Return [x, y] of the center of cell containing provided text 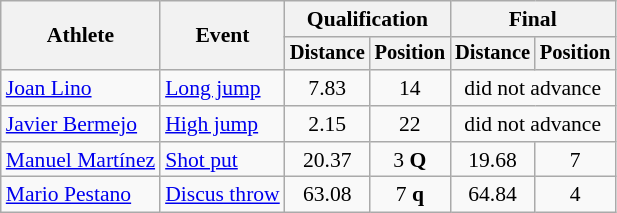
Qualification [368, 19]
22 [410, 124]
20.37 [328, 160]
64.84 [492, 195]
Final [532, 19]
Joan Lino [80, 88]
Mario Pestano [80, 195]
Discus throw [222, 195]
Shot put [222, 160]
63.08 [328, 195]
7 [575, 160]
14 [410, 88]
7.83 [328, 88]
3 Q [410, 160]
2.15 [328, 124]
Javier Bermejo [80, 124]
4 [575, 195]
Long jump [222, 88]
Manuel Martínez [80, 160]
7 q [410, 195]
Athlete [80, 36]
19.68 [492, 160]
High jump [222, 124]
Event [222, 36]
